Return the (x, y) coordinate for the center point of the cell that contains the specified text.  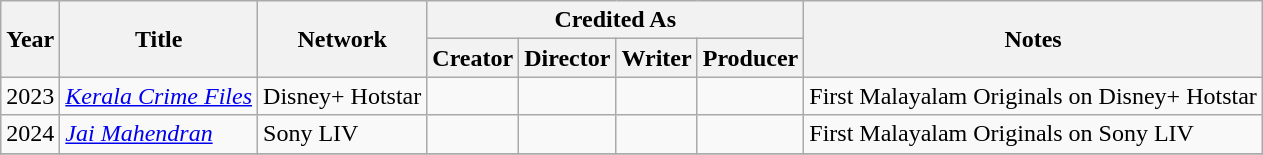
Year (30, 39)
Kerala Crime Files (159, 96)
Creator (473, 58)
First Malayalam Originals on Disney+ Hotstar (1034, 96)
Writer (656, 58)
Network (342, 39)
Credited As (616, 20)
First Malayalam Originals on Sony LIV (1034, 134)
Title (159, 39)
2024 (30, 134)
Sony LIV (342, 134)
Notes (1034, 39)
Director (568, 58)
Disney+ Hotstar (342, 96)
Producer (750, 58)
2023 (30, 96)
Jai Mahendran (159, 134)
